Provide the (X, Y) coordinate of the cell's center where the given text is located.  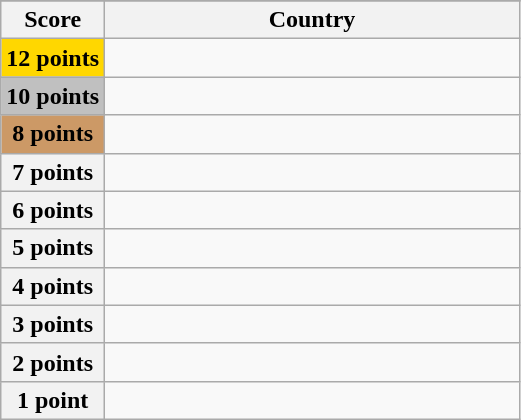
10 points (53, 96)
12 points (53, 58)
Country (312, 20)
2 points (53, 362)
8 points (53, 134)
5 points (53, 248)
1 point (53, 400)
Score (53, 20)
7 points (53, 172)
4 points (53, 286)
6 points (53, 210)
3 points (53, 324)
